Extract the (X, Y) coordinate from the center of the cell holding the provided text.  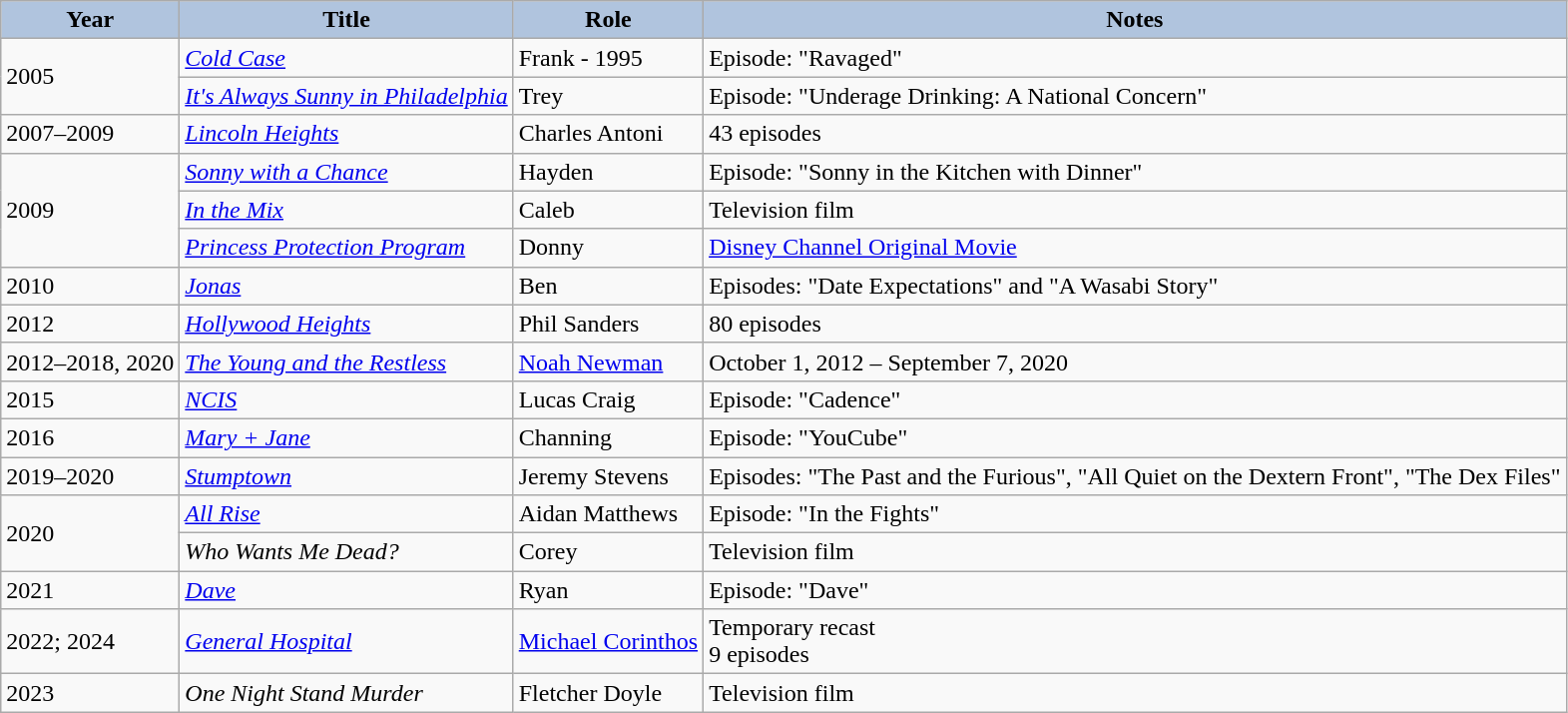
2012 (90, 324)
Temporary recast9 episodes (1135, 641)
Episode: "YouCube" (1135, 437)
Episode: "Dave" (1135, 590)
43 episodes (1135, 134)
Sonny with a Chance (346, 172)
Charles Antoni (608, 134)
General Hospital (346, 641)
Episode: "Sonny in the Kitchen with Dinner" (1135, 172)
Hollywood Heights (346, 324)
Cold Case (346, 58)
2020 (90, 533)
2015 (90, 399)
Notes (1135, 20)
Jonas (346, 286)
Episode: "Cadence" (1135, 399)
Ryan (608, 590)
Episodes: "The Past and the Furious", "All Quiet on the Dextern Front", "The Dex Files" (1135, 476)
Channing (608, 437)
Corey (608, 552)
Noah Newman (608, 361)
Ben (608, 286)
2023 (90, 693)
Frank - 1995 (608, 58)
One Night Stand Murder (346, 693)
Donny (608, 248)
It's Always Sunny in Philadelphia (346, 96)
In the Mix (346, 210)
Michael Corinthos (608, 641)
Trey (608, 96)
All Rise (346, 514)
Fletcher Doyle (608, 693)
2022; 2024 (90, 641)
2019–2020 (90, 476)
Princess Protection Program (346, 248)
Phil Sanders (608, 324)
October 1, 2012 – September 7, 2020 (1135, 361)
2012–2018, 2020 (90, 361)
The Young and the Restless (346, 361)
2021 (90, 590)
Title (346, 20)
80 episodes (1135, 324)
Stumptown (346, 476)
Dave (346, 590)
Mary + Jane (346, 437)
Who Wants Me Dead? (346, 552)
2007–2009 (90, 134)
Lucas Craig (608, 399)
2005 (90, 77)
Role (608, 20)
Lincoln Heights (346, 134)
2009 (90, 210)
NCIS (346, 399)
Episode: "Underage Drinking: A National Concern" (1135, 96)
Episode: "Ravaged" (1135, 58)
Episode: "In the Fights" (1135, 514)
2016 (90, 437)
2010 (90, 286)
Disney Channel Original Movie (1135, 248)
Caleb (608, 210)
Jeremy Stevens (608, 476)
Episodes: "Date Expectations" and "A Wasabi Story" (1135, 286)
Aidan Matthews (608, 514)
Year (90, 20)
Hayden (608, 172)
